For the text-containing cell, return its midpoint in (X, Y) coordinate format. 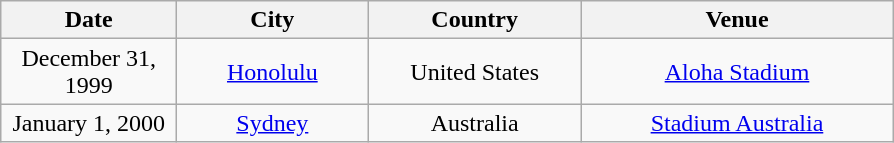
Venue (736, 20)
January 1, 2000 (89, 123)
City (272, 20)
Stadium Australia (736, 123)
Australia (475, 123)
Date (89, 20)
United States (475, 72)
Country (475, 20)
Honolulu (272, 72)
December 31, 1999 (89, 72)
Sydney (272, 123)
Aloha Stadium (736, 72)
